Pinpoint the cell where the given text exists, returning its [X, Y] midpoint coordinate. 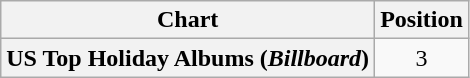
Chart [188, 20]
3 [422, 58]
US Top Holiday Albums (Billboard) [188, 58]
Position [422, 20]
